From the cell containing the given text, extract its center point as [x, y] coordinate. 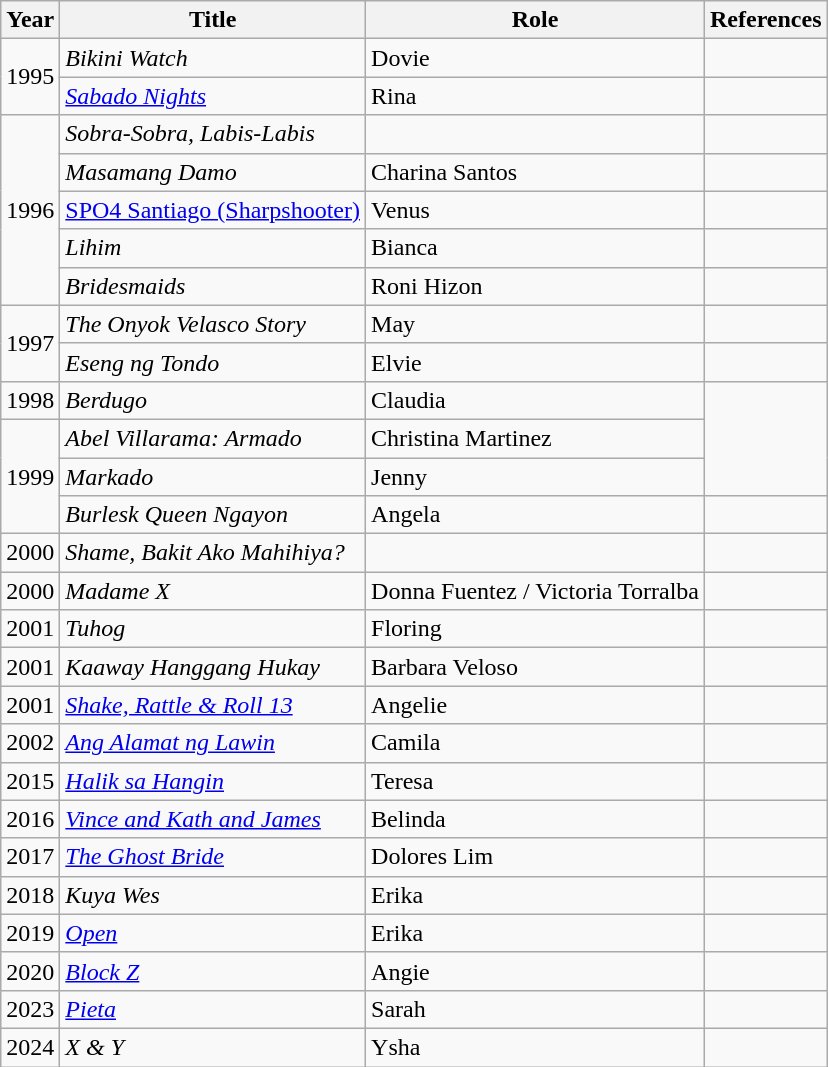
1997 [30, 343]
2018 [30, 895]
Tuhog [213, 629]
Charina Santos [536, 172]
Masamang Damo [213, 172]
1999 [30, 476]
Eseng ng Tondo [213, 362]
Jenny [536, 477]
Madame X [213, 591]
Teresa [536, 781]
Kaaway Hanggang Hukay [213, 667]
Elvie [536, 362]
Markado [213, 477]
Claudia [536, 400]
Bikini Watch [213, 58]
Dovie [536, 58]
Block Z [213, 971]
2023 [30, 1009]
Halik sa Hangin [213, 781]
May [536, 324]
Burlesk Queen Ngayon [213, 515]
Floring [536, 629]
Roni Hizon [536, 286]
X & Y [213, 1047]
Ang Alamat ng Lawin [213, 743]
Ysha [536, 1047]
Sabado Nights [213, 96]
Belinda [536, 819]
Berdugo [213, 400]
2019 [30, 933]
1998 [30, 400]
Sarah [536, 1009]
Vince and Kath and James [213, 819]
1995 [30, 77]
2024 [30, 1047]
Rina [536, 96]
Lihim [213, 248]
Dolores Lim [536, 857]
2016 [30, 819]
Angie [536, 971]
Angela [536, 515]
1996 [30, 210]
Pieta [213, 1009]
Abel Villarama: Armado [213, 438]
Camila [536, 743]
The Ghost Bride [213, 857]
Sobra-Sobra, Labis-Labis [213, 134]
Year [30, 20]
Open [213, 933]
Christina Martinez [536, 438]
Bridesmaids [213, 286]
2017 [30, 857]
SPO4 Santiago (Sharpshooter) [213, 210]
Venus [536, 210]
Bianca [536, 248]
Role [536, 20]
Barbara Veloso [536, 667]
Title [213, 20]
The Onyok Velasco Story [213, 324]
Shame, Bakit Ako Mahihiya? [213, 553]
Donna Fuentez / Victoria Torralba [536, 591]
2015 [30, 781]
Kuya Wes [213, 895]
References [766, 20]
2002 [30, 743]
Angelie [536, 705]
2020 [30, 971]
Shake, Rattle & Roll 13 [213, 705]
